From the cell containing the given text, extract its center point as [x, y] coordinate. 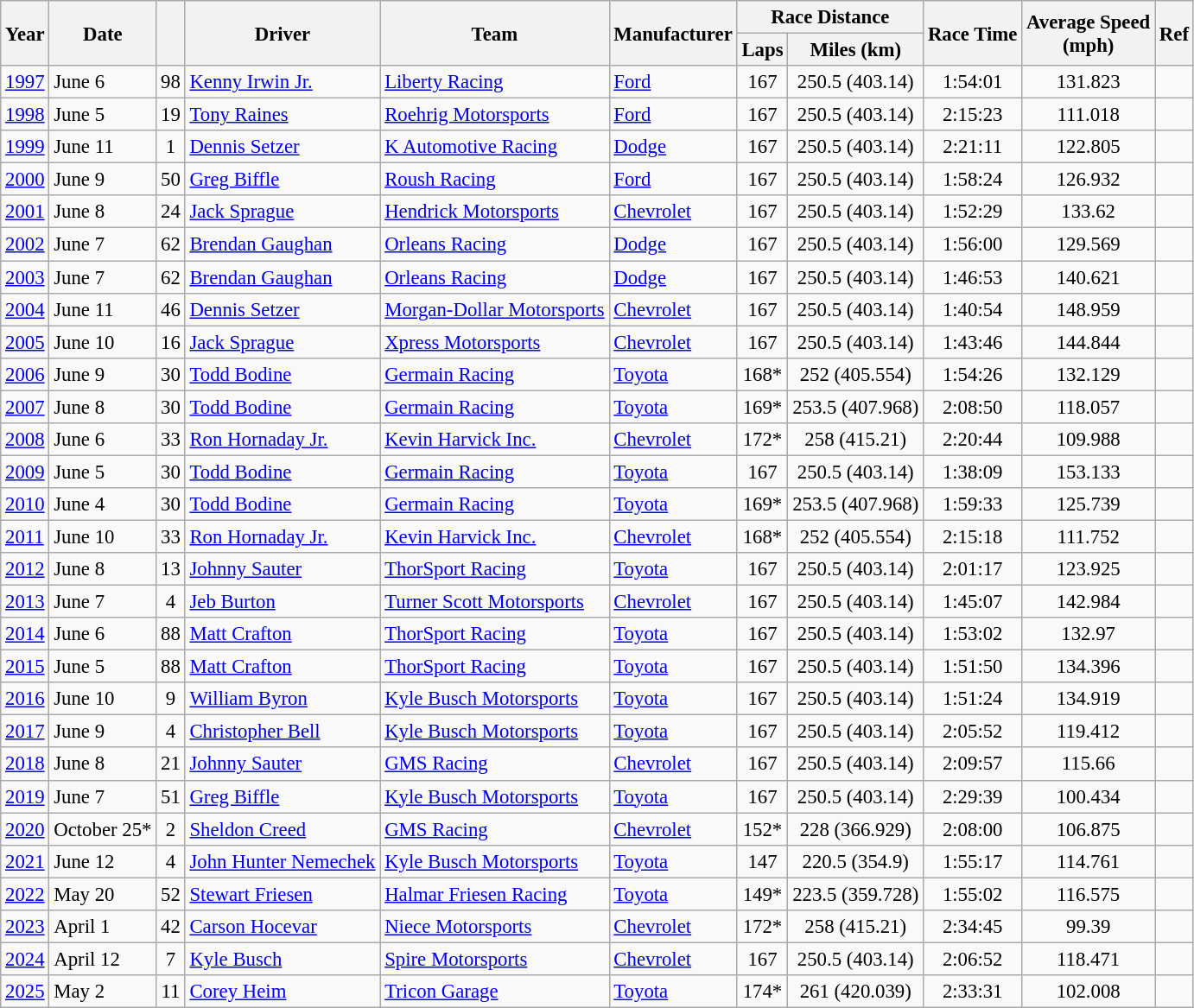
Miles (km) [855, 50]
Roehrig Motorsports [494, 115]
1:56:00 [973, 244]
2024 [25, 959]
2017 [25, 732]
Tony Raines [283, 115]
100.434 [1089, 796]
1998 [25, 115]
May 2 [103, 992]
99.39 [1089, 927]
131.823 [1089, 82]
122.805 [1089, 147]
Average Speed(mph) [1089, 33]
2:08:50 [973, 407]
106.875 [1089, 829]
1:46:53 [973, 277]
132.129 [1089, 374]
2025 [25, 992]
Carson Hocevar [283, 927]
2004 [25, 309]
111.752 [1089, 536]
2018 [25, 764]
Race Distance [830, 17]
116.575 [1089, 894]
114.761 [1089, 861]
Halmar Friesen Racing [494, 894]
June 12 [103, 861]
115.66 [1089, 764]
118.471 [1089, 959]
1:55:17 [973, 861]
19 [171, 115]
2007 [25, 407]
149* [762, 894]
24 [171, 212]
Kenny Irwin Jr. [283, 82]
Sheldon Creed [283, 829]
2:15:23 [973, 115]
1:59:33 [973, 504]
Race Time [973, 33]
134.919 [1089, 699]
223.5 (359.728) [855, 894]
Niece Motorsports [494, 927]
1:40:54 [973, 309]
2:06:52 [973, 959]
K Automotive Racing [494, 147]
2003 [25, 277]
1:52:29 [973, 212]
11 [171, 992]
1:58:24 [973, 180]
April 1 [103, 927]
2:21:11 [973, 147]
2020 [25, 829]
140.621 [1089, 277]
50 [171, 180]
Manufacturer [673, 33]
174* [762, 992]
142.984 [1089, 602]
Jeb Burton [283, 602]
133.62 [1089, 212]
Year [25, 33]
2:20:44 [973, 440]
228 (366.929) [855, 829]
132.97 [1089, 634]
2000 [25, 180]
May 20 [103, 894]
Tricon Garage [494, 992]
1999 [25, 147]
46 [171, 309]
2:29:39 [973, 796]
52 [171, 894]
1:45:07 [973, 602]
1:55:02 [973, 894]
98 [171, 82]
16 [171, 342]
Ref [1175, 33]
148.959 [1089, 309]
9 [171, 699]
125.739 [1089, 504]
118.057 [1089, 407]
Driver [283, 33]
Christopher Bell [283, 732]
Stewart Friesen [283, 894]
Hendrick Motorsports [494, 212]
129.569 [1089, 244]
Date [103, 33]
2005 [25, 342]
2006 [25, 374]
Team [494, 33]
Turner Scott Motorsports [494, 602]
153.133 [1089, 472]
1:54:26 [973, 374]
126.932 [1089, 180]
2012 [25, 569]
2001 [25, 212]
21 [171, 764]
Corey Heim [283, 992]
144.844 [1089, 342]
John Hunter Nemechek [283, 861]
April 12 [103, 959]
109.988 [1089, 440]
111.018 [1089, 115]
1:53:02 [973, 634]
220.5 (354.9) [855, 861]
Liberty Racing [494, 82]
William Byron [283, 699]
2021 [25, 861]
2:05:52 [973, 732]
123.925 [1089, 569]
2009 [25, 472]
Morgan-Dollar Motorsports [494, 309]
2:08:00 [973, 829]
Roush Racing [494, 180]
Kyle Busch [283, 959]
7 [171, 959]
1:38:09 [973, 472]
2022 [25, 894]
2:09:57 [973, 764]
261 (420.039) [855, 992]
2:34:45 [973, 927]
2:01:17 [973, 569]
2015 [25, 667]
1:43:46 [973, 342]
2010 [25, 504]
1997 [25, 82]
152* [762, 829]
2013 [25, 602]
2019 [25, 796]
Spire Motorsports [494, 959]
51 [171, 796]
2:33:31 [973, 992]
1 [171, 147]
1:54:01 [973, 82]
Laps [762, 50]
2008 [25, 440]
102.008 [1089, 992]
October 25* [103, 829]
June 4 [103, 504]
1:51:24 [973, 699]
Xpress Motorsports [494, 342]
2016 [25, 699]
2014 [25, 634]
1:51:50 [973, 667]
147 [762, 861]
2002 [25, 244]
2:15:18 [973, 536]
2011 [25, 536]
42 [171, 927]
134.396 [1089, 667]
119.412 [1089, 732]
13 [171, 569]
2023 [25, 927]
2 [171, 829]
